Pinpoint the cell where the given text exists, returning its [x, y] midpoint coordinate. 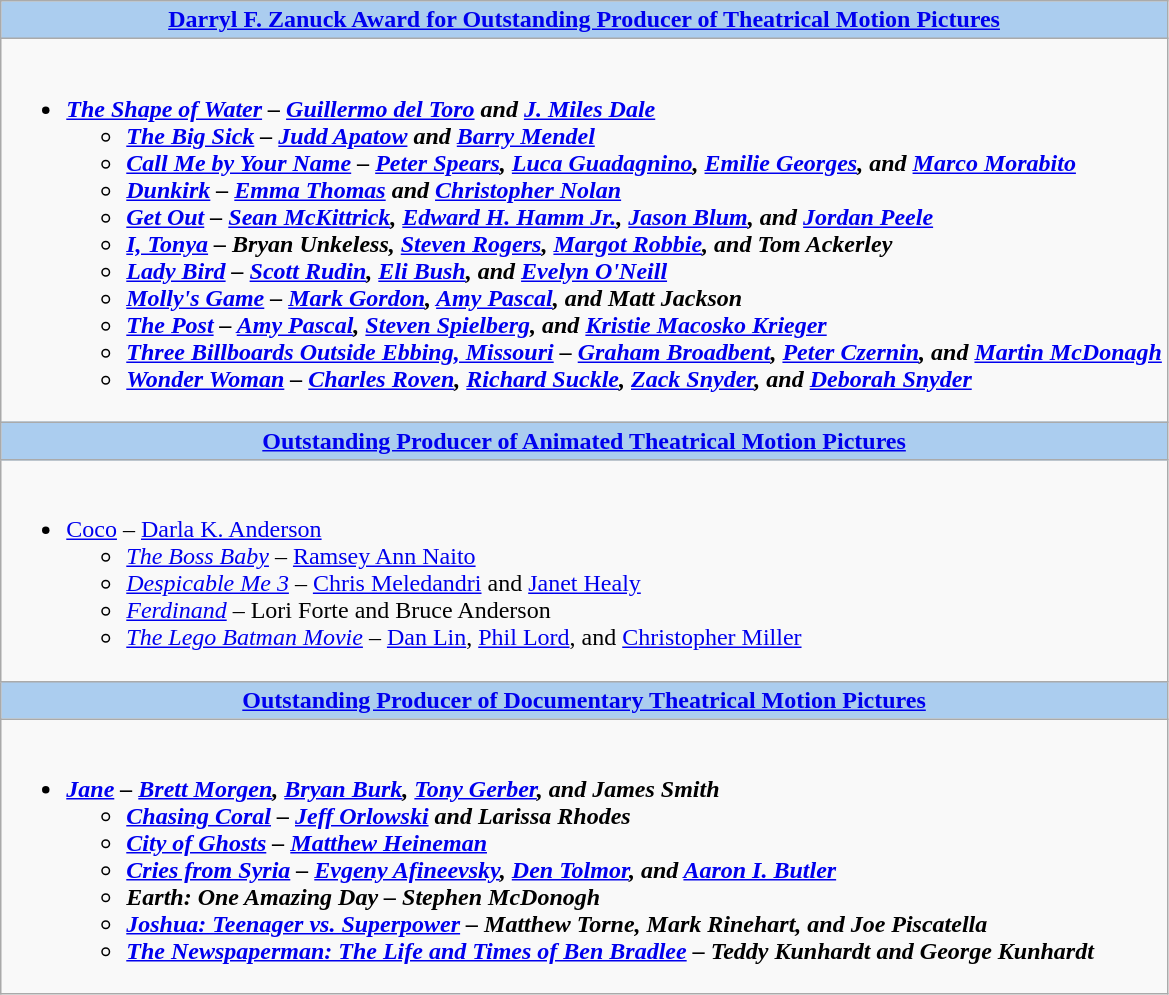
Darryl F. Zanuck Award for Outstanding Producer of Theatrical Motion Pictures [584, 20]
Outstanding Producer of Animated Theatrical Motion Pictures [584, 441]
Outstanding Producer of Documentary Theatrical Motion Pictures [584, 700]
